Scan for the cell matching the given text and deliver its (X, Y) coordinate at center. 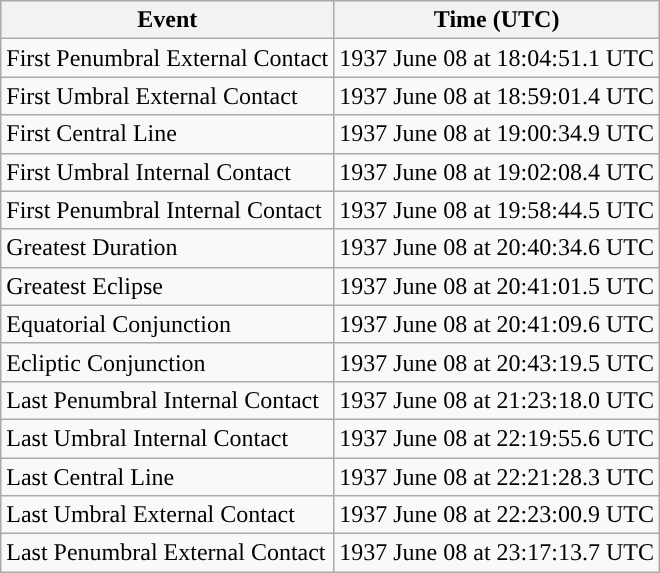
1937 June 08 at 22:19:55.6 UTC (497, 438)
Last Penumbral Internal Contact (168, 400)
1937 June 08 at 22:23:00.9 UTC (497, 515)
Last Umbral External Contact (168, 515)
Ecliptic Conjunction (168, 362)
1937 June 08 at 18:04:51.1 UTC (497, 58)
First Umbral External Contact (168, 96)
Greatest Eclipse (168, 286)
First Central Line (168, 134)
1937 June 08 at 19:00:34.9 UTC (497, 134)
1937 June 08 at 22:21:28.3 UTC (497, 477)
1937 June 08 at 20:41:09.6 UTC (497, 324)
1937 June 08 at 19:02:08.4 UTC (497, 172)
1937 June 08 at 18:59:01.4 UTC (497, 96)
1937 June 08 at 21:23:18.0 UTC (497, 400)
Last Umbral Internal Contact (168, 438)
First Umbral Internal Contact (168, 172)
First Penumbral Internal Contact (168, 210)
1937 June 08 at 19:58:44.5 UTC (497, 210)
1937 June 08 at 20:41:01.5 UTC (497, 286)
1937 June 08 at 20:43:19.5 UTC (497, 362)
Last Central Line (168, 477)
1937 June 08 at 20:40:34.6 UTC (497, 248)
First Penumbral External Contact (168, 58)
Last Penumbral External Contact (168, 553)
Equatorial Conjunction (168, 324)
Event (168, 20)
1937 June 08 at 23:17:13.7 UTC (497, 553)
Greatest Duration (168, 248)
Time (UTC) (497, 20)
